For the text-containing cell, return its midpoint in [x, y] coordinate format. 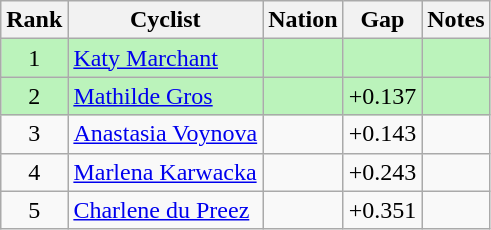
Charlene du Preez [166, 210]
Rank [34, 20]
Notes [456, 20]
+0.143 [382, 134]
Nation [303, 20]
+0.243 [382, 172]
3 [34, 134]
4 [34, 172]
Mathilde Gros [166, 96]
Anastasia Voynova [166, 134]
1 [34, 58]
+0.137 [382, 96]
5 [34, 210]
+0.351 [382, 210]
2 [34, 96]
Cyclist [166, 20]
Gap [382, 20]
Katy Marchant [166, 58]
Marlena Karwacka [166, 172]
